Find where the given text appears and provide that cell's center as (x, y) coordinate. 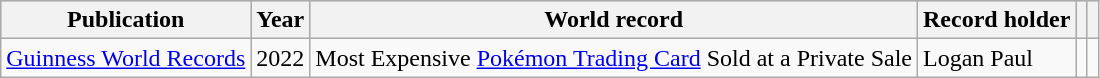
Guinness World Records (126, 58)
Publication (126, 20)
Logan Paul (997, 58)
2022 (280, 58)
Most Expensive Pokémon Trading Card Sold at a Private Sale (614, 58)
World record (614, 20)
Year (280, 20)
Record holder (997, 20)
